Find where the given text appears and provide that cell's center as [x, y] coordinate. 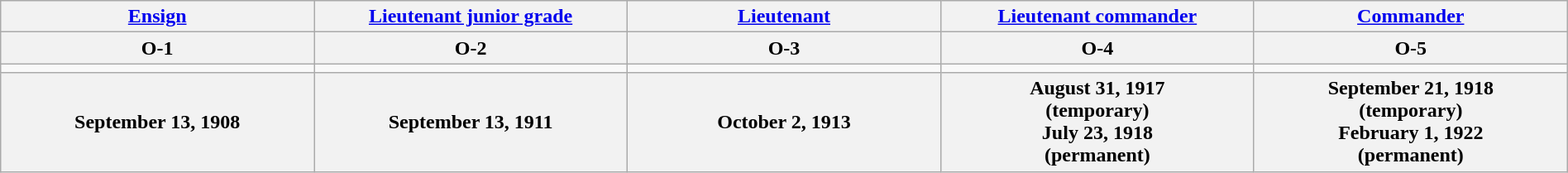
September 13, 1908 [157, 123]
Ensign [157, 17]
Lieutenant [784, 17]
October 2, 1913 [784, 123]
September 21, 1918(temporary)February 1, 1922(permanent) [1411, 123]
O-2 [471, 48]
Lieutenant commander [1097, 17]
O-3 [784, 48]
O-1 [157, 48]
August 31, 1917(temporary)July 23, 1918(permanent) [1097, 123]
Commander [1411, 17]
September 13, 1911 [471, 123]
O-4 [1097, 48]
O-5 [1411, 48]
Lieutenant junior grade [471, 17]
